For the text-containing cell, return its midpoint in [X, Y] coordinate format. 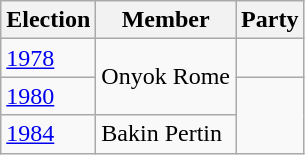
1984 [48, 134]
Onyok Rome [166, 77]
1980 [48, 96]
1978 [48, 58]
Party [270, 20]
Member [166, 20]
Bakin Pertin [166, 134]
Election [48, 20]
